Pinpoint the cell where the given text exists, returning its [X, Y] midpoint coordinate. 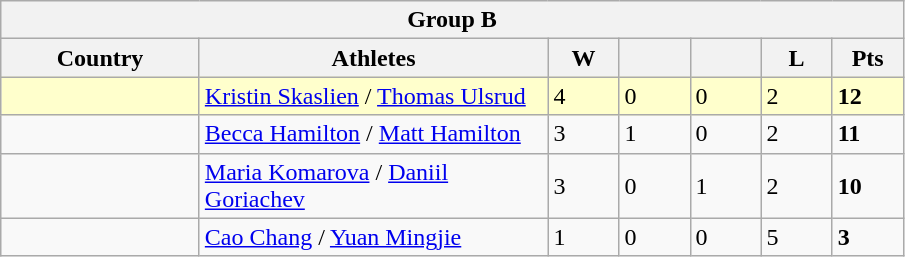
11 [868, 134]
Kristin Skaslien / Thomas Ulsrud [374, 96]
Maria Komarova / Daniil Goriachev [374, 186]
Pts [868, 58]
10 [868, 186]
Athletes [374, 58]
Becca Hamilton / Matt Hamilton [374, 134]
12 [868, 96]
L [796, 58]
W [584, 58]
Group B [452, 20]
Country [100, 58]
4 [584, 96]
5 [796, 237]
Cao Chang / Yuan Mingjie [374, 237]
